Pinpoint the cell where the given text exists, returning its [X, Y] midpoint coordinate. 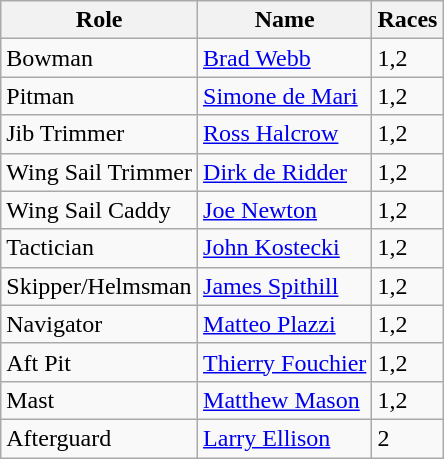
Role [100, 20]
Larry Ellison [285, 438]
Wing Sail Caddy [100, 210]
Aft Pit [100, 362]
Name [285, 20]
Pitman [100, 96]
Tactician [100, 248]
Simone de Mari [285, 96]
Navigator [100, 324]
Dirk de Ridder [285, 172]
Matteo Plazzi [285, 324]
Ross Halcrow [285, 134]
James Spithill [285, 286]
2 [408, 438]
Thierry Fouchier [285, 362]
Brad Webb [285, 58]
John Kostecki [285, 248]
Afterguard [100, 438]
Races [408, 20]
Mast [100, 400]
Joe Newton [285, 210]
Skipper/Helmsman [100, 286]
Wing Sail Trimmer [100, 172]
Matthew Mason [285, 400]
Bowman [100, 58]
Jib Trimmer [100, 134]
